Output the [x, y] coordinate of the center of the cell containing the given text.  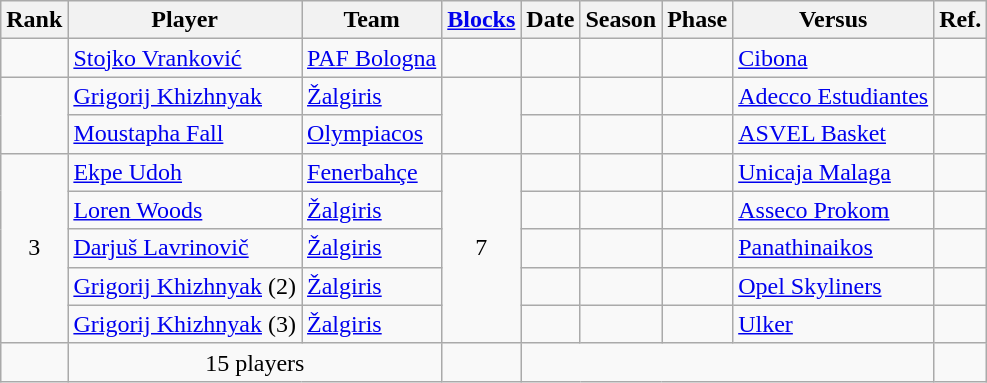
Season [621, 20]
Team [372, 20]
7 [482, 248]
Loren Woods [185, 210]
Adecco Estudiantes [834, 96]
Panathinaikos [834, 248]
Phase [698, 20]
Player [185, 20]
Ref. [960, 20]
PAF Bologna [372, 58]
Cibona [834, 58]
3 [34, 248]
Asseco Prokom [834, 210]
Stojko Vranković [185, 58]
Darjuš Lavrinovič [185, 248]
15 players [255, 362]
Olympiacos [372, 134]
Ekpe Udoh [185, 172]
Grigorij Khizhnyak [185, 96]
Unicaja Malaga [834, 172]
Blocks [482, 20]
Fenerbahçe [372, 172]
Grigorij Khizhnyak (3) [185, 324]
Moustapha Fall [185, 134]
Ulker [834, 324]
Grigorij Khizhnyak (2) [185, 286]
ASVEL Basket [834, 134]
Versus [834, 20]
Opel Skyliners [834, 286]
Rank [34, 20]
Date [550, 20]
